Extract the [X, Y] coordinate from the center of the cell holding the provided text.  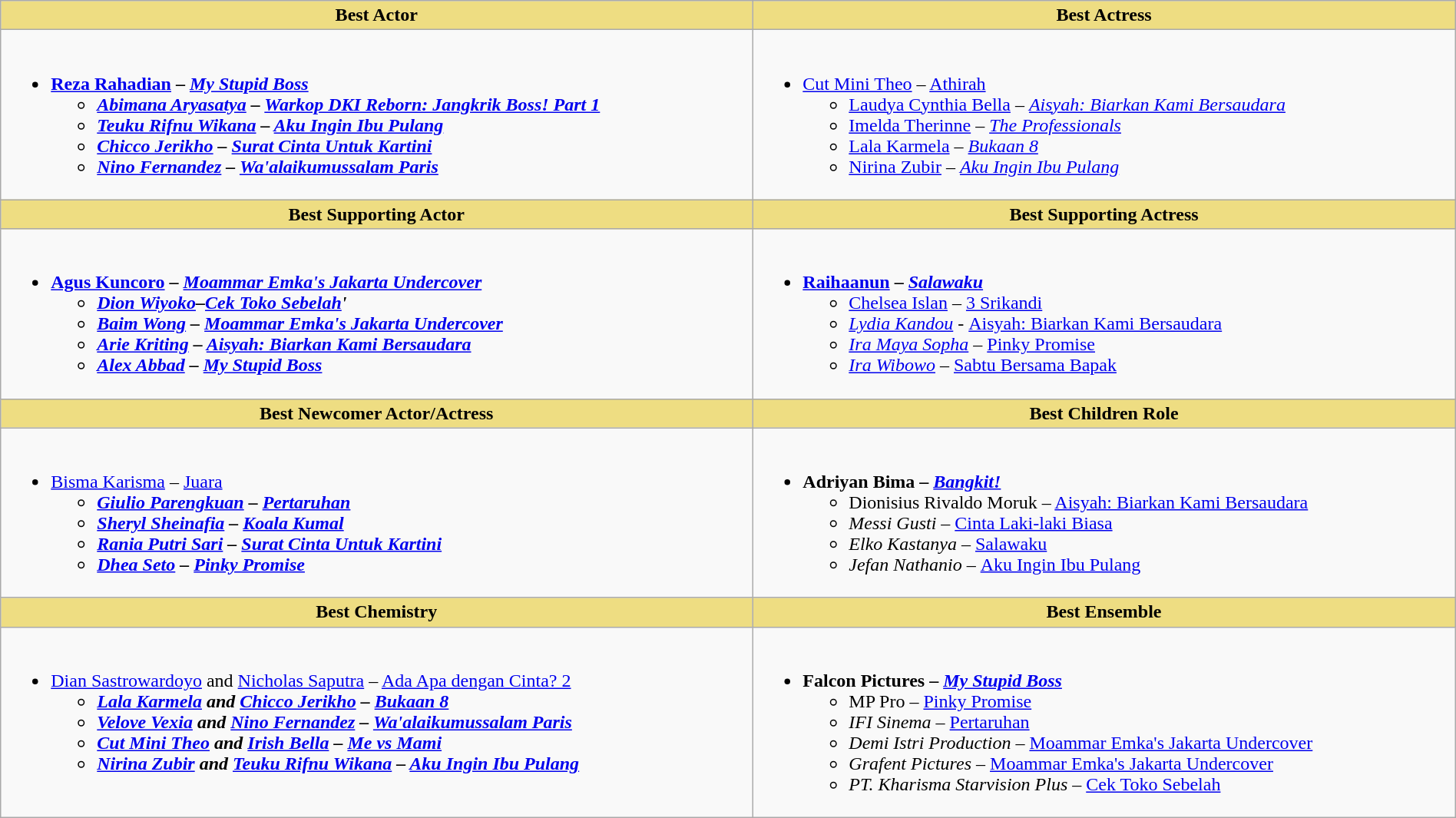
Best Supporting Actor [376, 214]
Best Actress [1104, 15]
Best Actor [376, 15]
Best Chemistry [376, 612]
Best Ensemble [1104, 612]
Best Supporting Actress [1104, 214]
Best Newcomer Actor/Actress [376, 413]
Best Children Role [1104, 413]
